Return the (x, y) coordinate for the center point of the cell that contains the specified text.  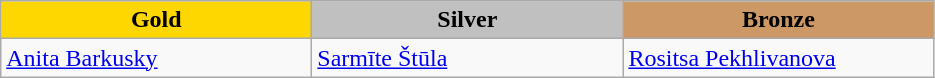
Silver (468, 20)
Rositsa Pekhlivanova (778, 58)
Bronze (778, 20)
Gold (156, 20)
Sarmīte Štūla (468, 58)
Anita Barkusky (156, 58)
